Scan for the cell matching the given text and deliver its [X, Y] coordinate at center. 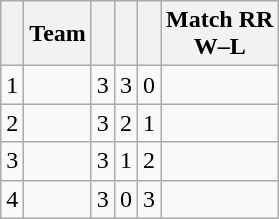
Team [58, 34]
4 [12, 199]
Match RR W–L [220, 34]
